Pinpoint the cell where the given text exists, returning its (x, y) midpoint coordinate. 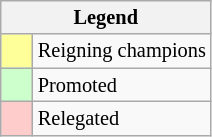
Reigning champions (122, 51)
Relegated (122, 118)
Legend (106, 17)
Promoted (122, 85)
